Output the (X, Y) coordinate of the center of the cell containing the given text.  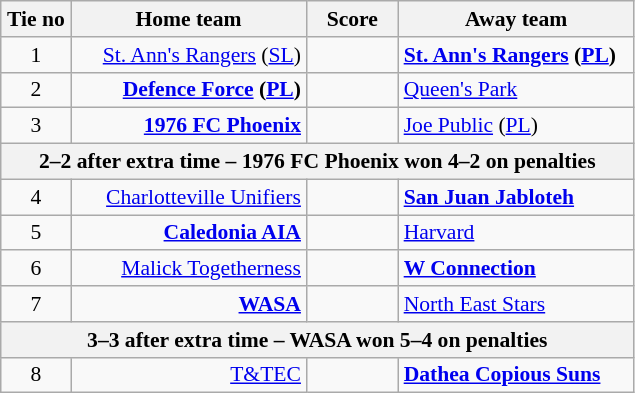
Defence Force (PL) (188, 90)
WASA (188, 304)
Charlotteville Unifiers (188, 197)
4 (36, 197)
7 (36, 304)
3 (36, 126)
1976 FC Phoenix (188, 126)
3–3 after extra time – WASA won 5–4 on penalties (318, 340)
2–2 after extra time – 1976 FC Phoenix won 4–2 on penalties (318, 162)
San Juan Jabloteh (516, 197)
Malick Togetherness (188, 269)
Queen's Park (516, 90)
T&TEC (188, 375)
St. Ann's Rangers (SL) (188, 55)
Score (352, 19)
Harvard (516, 233)
Joe Public (PL) (516, 126)
2 (36, 90)
Caledonia AIA (188, 233)
5 (36, 233)
St. Ann's Rangers (PL) (516, 55)
8 (36, 375)
6 (36, 269)
Tie no (36, 19)
North East Stars (516, 304)
W Connection (516, 269)
Dathea Copious Suns (516, 375)
Home team (188, 19)
Away team (516, 19)
1 (36, 55)
